Find where the given text appears and provide that cell's center as (X, Y) coordinate. 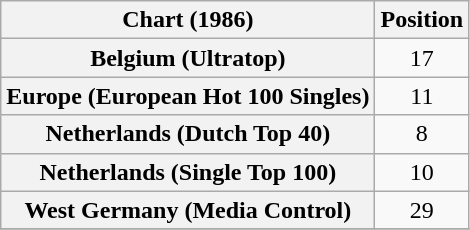
29 (422, 210)
Chart (1986) (188, 20)
Position (422, 20)
Belgium (Ultratop) (188, 58)
11 (422, 96)
West Germany (Media Control) (188, 210)
Europe (European Hot 100 Singles) (188, 96)
Netherlands (Single Top 100) (188, 172)
17 (422, 58)
8 (422, 134)
Netherlands (Dutch Top 40) (188, 134)
10 (422, 172)
